Locate the cell with the specified text and output its (X, Y) center coordinate. 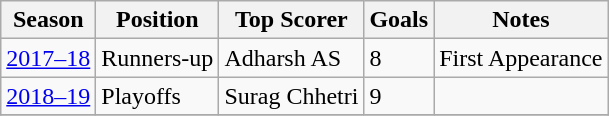
Goals (399, 20)
Top Scorer (292, 20)
Notes (521, 20)
Playoffs (158, 96)
2018–19 (48, 96)
8 (399, 58)
Surag Chhetri (292, 96)
Runners-up (158, 58)
9 (399, 96)
2017–18 (48, 58)
Position (158, 20)
Season (48, 20)
First Appearance (521, 58)
Adharsh AS (292, 58)
